From the cell containing the given text, extract its center point as (x, y) coordinate. 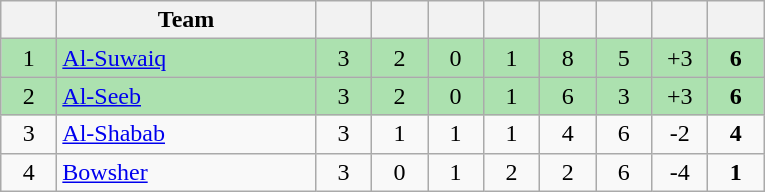
-2 (680, 134)
-4 (680, 172)
8 (568, 58)
Al-Suwaiq (186, 58)
Al-Seeb (186, 96)
Al-Shabab (186, 134)
5 (624, 58)
Team (186, 20)
Bowsher (186, 172)
